Return (x, y) of the center of cell containing provided text 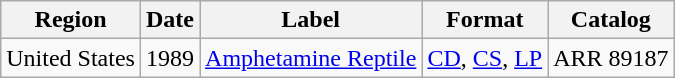
Label (311, 20)
Date (170, 20)
CD, CS, LP (485, 58)
Catalog (611, 20)
Region (71, 20)
1989 (170, 58)
Format (485, 20)
United States (71, 58)
ARR 89187 (611, 58)
Amphetamine Reptile (311, 58)
